From the cell containing the given text, extract its center point as (X, Y) coordinate. 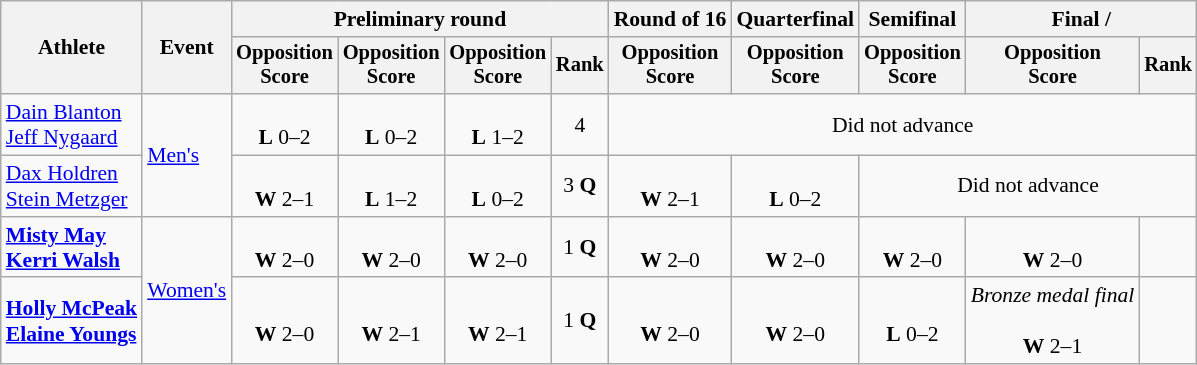
Women's (186, 291)
Semifinal (912, 19)
3 Q (580, 186)
Bronze medal finalW 2–1 (1053, 322)
Preliminary round (420, 19)
Round of 16 (670, 19)
Athlete (72, 48)
Dain BlantonJeff Nygaard (72, 124)
Holly McPeakElaine Youngs (72, 322)
4 (580, 124)
Dax HoldrenStein Metzger (72, 186)
Men's (186, 155)
Event (186, 48)
Quarterfinal (795, 19)
Misty MayKerri Walsh (72, 248)
Final / (1082, 19)
